Find where the given text appears and provide that cell's center as [x, y] coordinate. 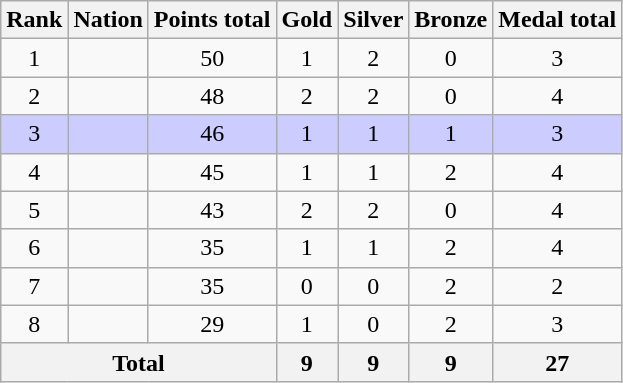
50 [212, 58]
43 [212, 210]
Points total [212, 20]
Gold [307, 20]
Bronze [451, 20]
8 [34, 324]
45 [212, 172]
Nation [108, 20]
Silver [374, 20]
Medal total [558, 20]
29 [212, 324]
6 [34, 248]
Total [138, 362]
7 [34, 286]
48 [212, 96]
27 [558, 362]
Rank [34, 20]
46 [212, 134]
5 [34, 210]
